Output the (x, y) coordinate of the center of the cell containing the given text.  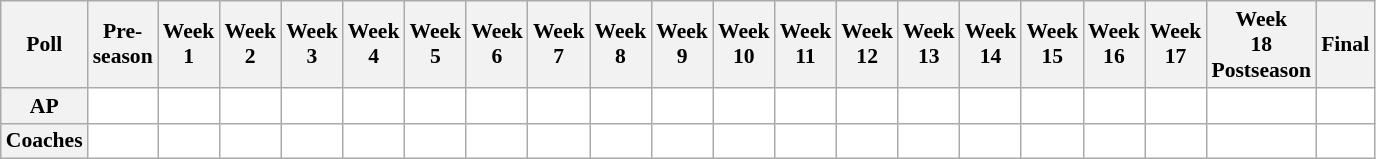
Week13 (929, 44)
Final (1345, 44)
Week5 (435, 44)
Poll (44, 44)
Week1 (189, 44)
Coaches (44, 141)
Week6 (497, 44)
Week3 (312, 44)
Week4 (374, 44)
Week18Postseason (1261, 44)
Week15 (1052, 44)
Week7 (559, 44)
Week9 (682, 44)
Pre-season (123, 44)
AP (44, 106)
Week10 (744, 44)
Week2 (250, 44)
Week16 (1114, 44)
Week12 (867, 44)
Week14 (991, 44)
Week8 (621, 44)
Week11 (806, 44)
Week17 (1176, 44)
